Detect which cell encompasses the target text, then output its [X, Y] center coordinate. 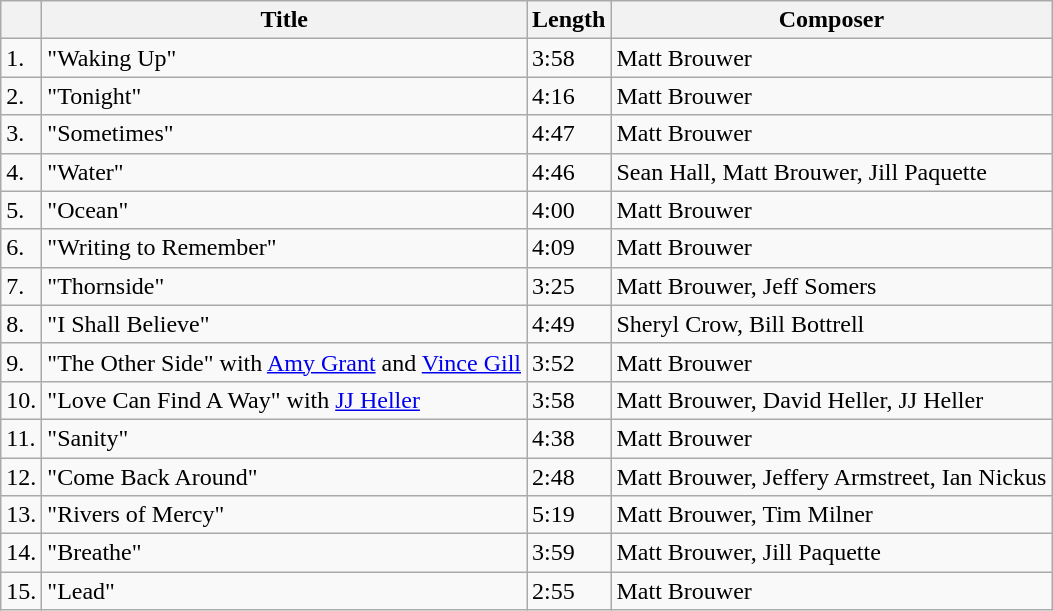
Title [284, 20]
2:55 [569, 591]
"The Other Side" with Amy Grant and Vince Gill [284, 362]
Sean Hall, Matt Brouwer, Jill Paquette [832, 172]
Matt Brouwer, Jill Paquette [832, 553]
14. [22, 553]
9. [22, 362]
Composer [832, 20]
3:25 [569, 286]
2. [22, 96]
2:48 [569, 477]
13. [22, 515]
"Waking Up" [284, 58]
Matt Brouwer, David Heller, JJ Heller [832, 400]
5:19 [569, 515]
Matt Brouwer, Jeff Somers [832, 286]
4:46 [569, 172]
4. [22, 172]
4:09 [569, 248]
4:00 [569, 210]
"Come Back Around" [284, 477]
"Sometimes" [284, 134]
Matt Brouwer, Jeffery Armstreet, Ian Nickus [832, 477]
"Ocean" [284, 210]
4:47 [569, 134]
"Breathe" [284, 553]
3:59 [569, 553]
"Water" [284, 172]
3. [22, 134]
7. [22, 286]
11. [22, 438]
"Lead" [284, 591]
6. [22, 248]
15. [22, 591]
3:52 [569, 362]
Sheryl Crow, Bill Bottrell [832, 324]
"Love Can Find A Way" with JJ Heller [284, 400]
5. [22, 210]
"Rivers of Mercy" [284, 515]
Length [569, 20]
"Writing to Remember" [284, 248]
12. [22, 477]
4:49 [569, 324]
4:38 [569, 438]
"I Shall Believe" [284, 324]
"Thornside" [284, 286]
"Tonight" [284, 96]
10. [22, 400]
1. [22, 58]
"Sanity" [284, 438]
Matt Brouwer, Tim Milner [832, 515]
4:16 [569, 96]
8. [22, 324]
